Return the [x, y] coordinate for the center point of the cell that contains the specified text.  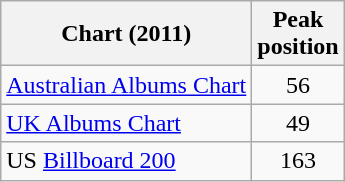
UK Albums Chart [126, 123]
Australian Albums Chart [126, 85]
163 [298, 161]
Chart (2011) [126, 34]
49 [298, 123]
Peakposition [298, 34]
56 [298, 85]
US Billboard 200 [126, 161]
